Pinpoint the cell where the given text exists, returning its [x, y] midpoint coordinate. 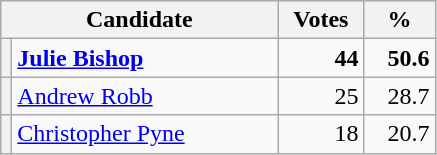
28.7 [400, 96]
44 [321, 58]
50.6 [400, 58]
18 [321, 134]
Candidate [140, 20]
Julie Bishop [145, 58]
% [400, 20]
25 [321, 96]
Christopher Pyne [145, 134]
Votes [321, 20]
Andrew Robb [145, 96]
20.7 [400, 134]
